From the cell containing the given text, extract its center point as [X, Y] coordinate. 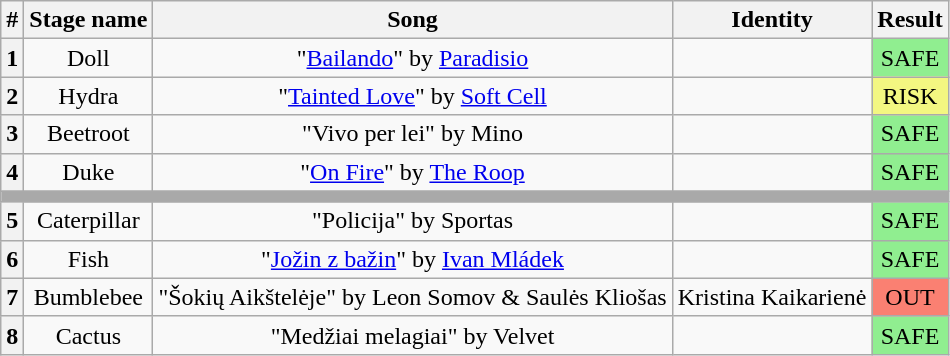
"On Fire" by The Roop [412, 172]
"Medžiai melagiai" by Velvet [412, 335]
8 [12, 335]
Kristina Kaikarienė [772, 297]
Stage name [88, 20]
Caterpillar [88, 221]
"Šokių Aikštelėje" by Leon Somov & Saulės Kliošas [412, 297]
Song [412, 20]
4 [12, 172]
Beetroot [88, 134]
Duke [88, 172]
Hydra [88, 96]
"Vivo per lei" by Mino [412, 134]
RISK [910, 96]
"Policija" by Sportas [412, 221]
6 [12, 259]
Identity [772, 20]
Bumblebee [88, 297]
Doll [88, 58]
2 [12, 96]
Fish [88, 259]
Cactus [88, 335]
# [12, 20]
5 [12, 221]
"Tainted Love" by Soft Cell [412, 96]
OUT [910, 297]
"Bailando" by Paradisio [412, 58]
1 [12, 58]
3 [12, 134]
7 [12, 297]
Result [910, 20]
"Jožin z bažin" by Ivan Mládek [412, 259]
